Determine the (X, Y) coordinate at the center of the cell enclosing the given text.  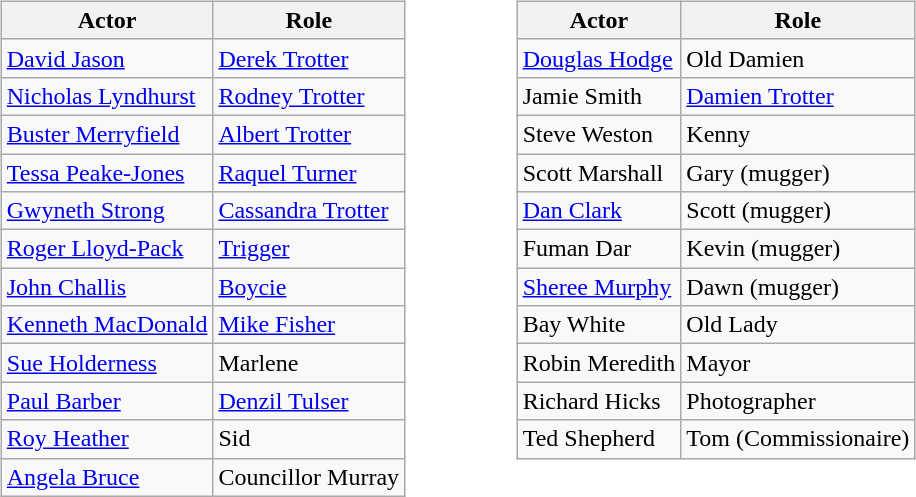
Mayor (798, 363)
Paul Barber (107, 401)
Tessa Peake-Jones (107, 173)
Scott (mugger) (798, 211)
Damien Trotter (798, 96)
Gary (mugger) (798, 173)
Councillor Murray (309, 477)
Angela Bruce (107, 477)
Nicholas Lyndhurst (107, 96)
Roy Heather (107, 439)
Roger Lloyd-Pack (107, 249)
Derek Trotter (309, 58)
Kenny (798, 134)
Raquel Turner (309, 173)
Gwyneth Strong (107, 211)
Dan Clark (599, 211)
Sheree Murphy (599, 287)
Sid (309, 439)
Kenneth MacDonald (107, 325)
Denzil Tulser (309, 401)
Scott Marshall (599, 173)
David Jason (107, 58)
Buster Merryfield (107, 134)
Kevin (mugger) (798, 249)
Sue Holderness (107, 363)
Old Lady (798, 325)
Jamie Smith (599, 96)
Dawn (mugger) (798, 287)
Old Damien (798, 58)
Albert Trotter (309, 134)
Trigger (309, 249)
John Challis (107, 287)
Tom (Commissionaire) (798, 439)
Fuman Dar (599, 249)
Boycie (309, 287)
Ted Shepherd (599, 439)
Cassandra Trotter (309, 211)
Photographer (798, 401)
Richard Hicks (599, 401)
Bay White (599, 325)
Robin Meredith (599, 363)
Rodney Trotter (309, 96)
Douglas Hodge (599, 58)
Marlene (309, 363)
Steve Weston (599, 134)
Mike Fisher (309, 325)
